Return the [X, Y] coordinate for the center point of the cell that contains the specified text.  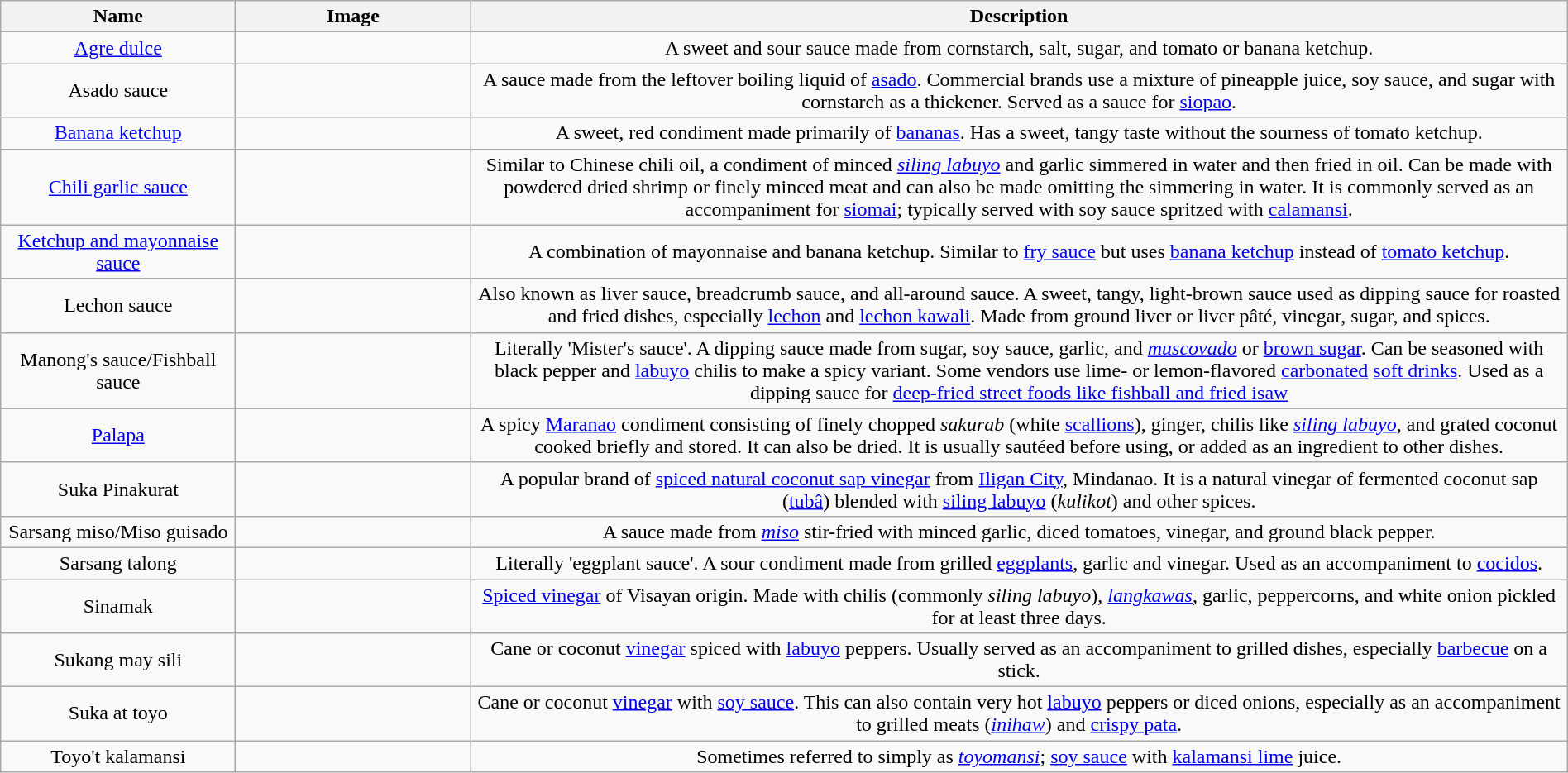
Sarsang miso/Miso guisado [118, 532]
Asado sauce [118, 91]
A combination of mayonnaise and banana ketchup. Similar to fry sauce but uses banana ketchup instead of tomato ketchup. [1019, 251]
A sweet, red condiment made primarily of bananas. Has a sweet, tangy taste without the sourness of tomato ketchup. [1019, 133]
Palapa [118, 435]
Description [1019, 17]
Chili garlic sauce [118, 187]
A sweet and sour sauce made from cornstarch, salt, sugar, and tomato or banana ketchup. [1019, 48]
Sometimes referred to simply as toyomansi; soy sauce with kalamansi lime juice. [1019, 756]
Toyo't kalamansi [118, 756]
Literally 'eggplant sauce'. A sour condiment made from grilled eggplants, garlic and vinegar. Used as an accompaniment to cocidos. [1019, 563]
Sinamak [118, 605]
Banana ketchup [118, 133]
Lechon sauce [118, 306]
Sarsang talong [118, 563]
Cane or coconut vinegar spiced with labuyo peppers. Usually served as an accompaniment to grilled dishes, especially barbecue on a stick. [1019, 660]
Sukang may sili [118, 660]
Name [118, 17]
Suka Pinakurat [118, 489]
Agre dulce [118, 48]
A sauce made from miso stir-fried with minced garlic, diced tomatoes, vinegar, and ground black pepper. [1019, 532]
Manong's sauce/Fishball sauce [118, 370]
Image [353, 17]
Ketchup and mayonnaise sauce [118, 251]
Suka at toyo [118, 714]
